Find where the given text appears and provide that cell's center as (X, Y) coordinate. 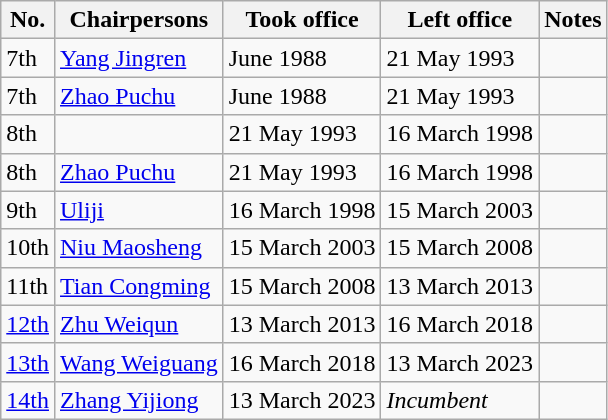
9th (28, 210)
Zhu Weiqun (138, 324)
Took office (302, 20)
Left office (460, 20)
Niu Maosheng (138, 248)
Notes (573, 20)
13th (28, 362)
14th (28, 400)
Incumbent (460, 400)
Chairpersons (138, 20)
Zhang Yijiong (138, 400)
No. (28, 20)
Tian Congming (138, 286)
12th (28, 324)
11th (28, 286)
10th (28, 248)
Yang Jingren (138, 58)
Uliji (138, 210)
Wang Weiguang (138, 362)
